Find where the given text appears and provide that cell's center as [x, y] coordinate. 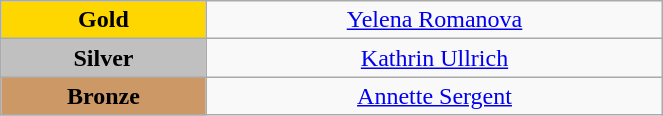
Silver [104, 58]
Gold [104, 20]
Yelena Romanova [434, 20]
Kathrin Ullrich [434, 58]
Bronze [104, 96]
Annette Sergent [434, 96]
